Search for the cell housing the specified text and yield its [X, Y] center coordinate. 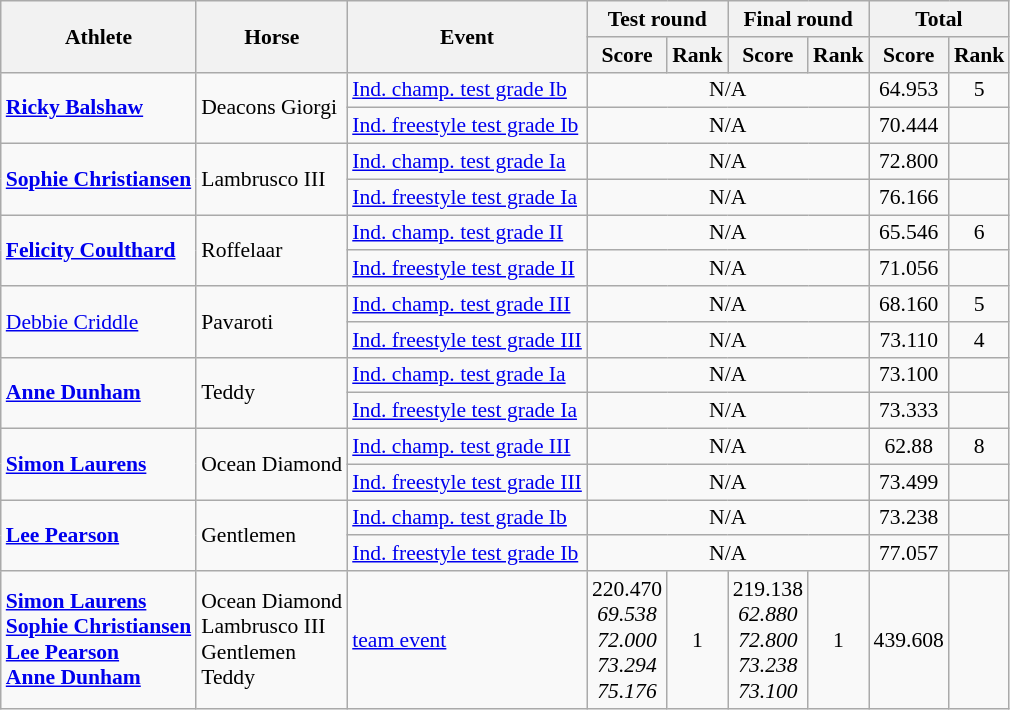
Event [467, 36]
Ind. freestyle test grade II [467, 269]
Felicity Coulthard [98, 250]
68.160 [909, 304]
219.13862.88072.80073.23873.100 [768, 640]
8 [980, 447]
4 [980, 340]
73.333 [909, 411]
77.057 [909, 554]
439.608 [909, 640]
76.166 [909, 197]
Ocean DiamondLambrusco IIIGentlemenTeddy [272, 640]
team event [467, 640]
Lambrusco III [272, 180]
Test round [658, 19]
73.100 [909, 375]
71.056 [909, 269]
70.444 [909, 126]
220.47069.53872.00073.29475.176 [627, 640]
Simon Laurens [98, 464]
Ind. champ. test grade II [467, 233]
73.238 [909, 518]
Athlete [98, 36]
73.110 [909, 340]
6 [980, 233]
65.546 [909, 233]
Debbie Criddle [98, 322]
64.953 [909, 90]
Horse [272, 36]
73.499 [909, 482]
Pavaroti [272, 322]
Lee Pearson [98, 536]
Gentlemen [272, 536]
72.800 [909, 162]
Sophie Christiansen [98, 180]
Total [940, 19]
Simon LaurensSophie ChristiansenLee PearsonAnne Dunham [98, 640]
Anne Dunham [98, 392]
Final round [798, 19]
Teddy [272, 392]
Ricky Balshaw [98, 108]
Deacons Giorgi [272, 108]
62.88 [909, 447]
Roffelaar [272, 250]
Ocean Diamond [272, 464]
